Return the [x, y] coordinate for the center point of the cell that contains the specified text.  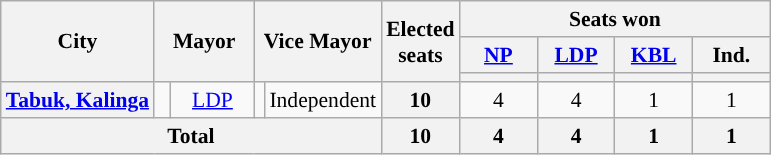
Seats won [615, 19]
Independent [322, 101]
Ind. [731, 55]
NP [499, 55]
KBL [654, 55]
City [78, 42]
Vice Mayor [318, 42]
Mayor [204, 42]
Electedseats [420, 42]
Total [191, 136]
Tabuk, Kalinga [78, 101]
